Find where the given text appears and provide that cell's center as (X, Y) coordinate. 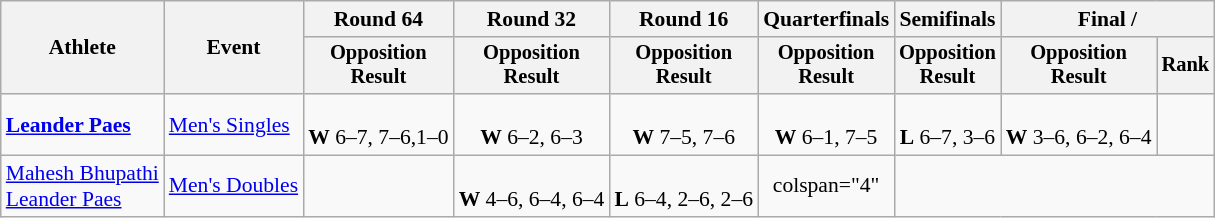
Round 32 (532, 19)
Mahesh BhupathiLeander Paes (82, 186)
Quarterfinals (826, 19)
W 4–6, 6–4, 6–4 (532, 186)
Semifinals (948, 19)
L 6–4, 2–6, 2–6 (684, 186)
Round 64 (378, 19)
W 6–7, 7–6,1–0 (378, 124)
W 3–6, 6–2, 6–4 (1079, 124)
Event (234, 48)
Final / (1108, 19)
Athlete (82, 48)
Men's Doubles (234, 186)
Leander Paes (82, 124)
Rank (1186, 66)
L 6–7, 3–6 (948, 124)
W 7–5, 7–6 (684, 124)
Men's Singles (234, 124)
colspan="4" (826, 186)
Round 16 (684, 19)
W 6–1, 7–5 (826, 124)
W 6–2, 6–3 (532, 124)
